From the cell containing the given text, extract its center point as [x, y] coordinate. 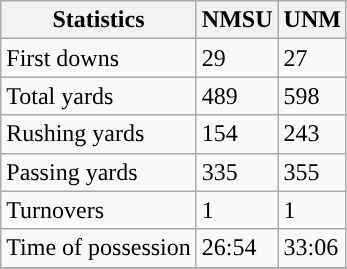
Passing yards [99, 172]
355 [312, 172]
Turnovers [99, 210]
335 [237, 172]
33:06 [312, 248]
Statistics [99, 20]
NMSU [237, 20]
UNM [312, 20]
Time of possession [99, 248]
Total yards [99, 96]
Rushing yards [99, 134]
26:54 [237, 248]
154 [237, 134]
29 [237, 58]
598 [312, 96]
First downs [99, 58]
27 [312, 58]
489 [237, 96]
243 [312, 134]
